Capture the cell that displays the provided text and extract its (x, y) central coordinate. 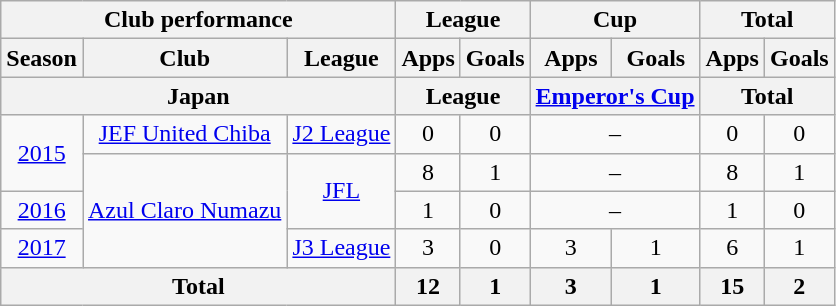
JFL (342, 191)
2017 (42, 248)
Club performance (198, 20)
J3 League (342, 248)
J2 League (342, 134)
2 (799, 286)
Japan (198, 96)
JEF United Chiba (184, 134)
2016 (42, 210)
12 (428, 286)
Azul Claro Numazu (184, 210)
2015 (42, 153)
Club (184, 58)
Emperor's Cup (615, 96)
15 (732, 286)
Cup (615, 20)
6 (732, 248)
Season (42, 58)
